For the text-containing cell, return its midpoint in [X, Y] coordinate format. 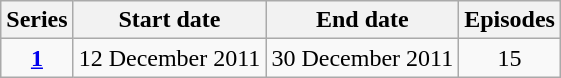
12 December 2011 [170, 58]
30 December 2011 [362, 58]
1 [37, 58]
Series [37, 20]
Start date [170, 20]
End date [362, 20]
Episodes [510, 20]
15 [510, 58]
